Pinpoint the cell where the given text exists, returning its [X, Y] midpoint coordinate. 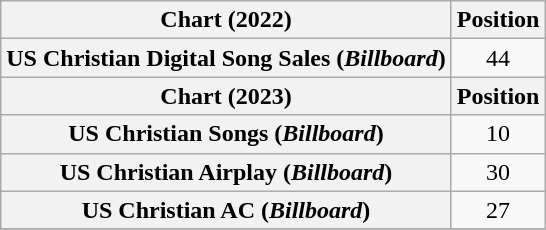
US Christian Airplay (Billboard) [226, 172]
US Christian Digital Song Sales (Billboard) [226, 58]
Chart (2022) [226, 20]
US Christian AC (Billboard) [226, 210]
27 [498, 210]
44 [498, 58]
10 [498, 134]
Chart (2023) [226, 96]
30 [498, 172]
US Christian Songs (Billboard) [226, 134]
